Extract the [x, y] coordinate from the center of the cell holding the provided text.  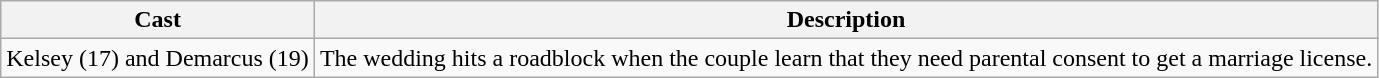
The wedding hits a roadblock when the couple learn that they need parental consent to get a marriage license. [846, 58]
Kelsey (17) and Demarcus (19) [158, 58]
Description [846, 20]
Cast [158, 20]
